Pinpoint the cell where the given text exists, returning its [x, y] midpoint coordinate. 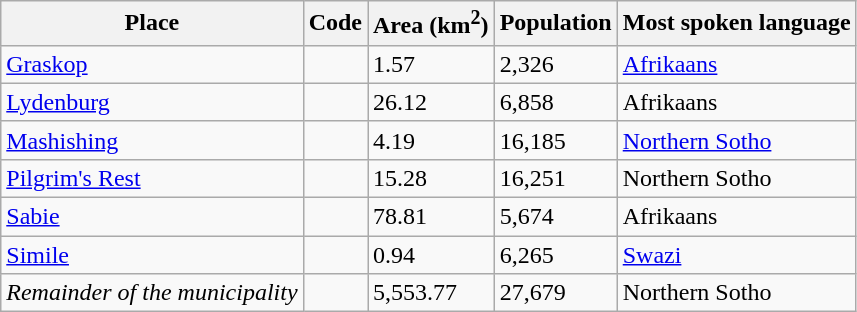
27,679 [556, 293]
1.57 [432, 64]
2,326 [556, 64]
Code [335, 24]
26.12 [432, 102]
Most spoken language [736, 24]
Swazi [736, 255]
Sabie [152, 217]
16,185 [556, 140]
Place [152, 24]
Population [556, 24]
Pilgrim's Rest [152, 178]
Remainder of the municipality [152, 293]
6,265 [556, 255]
15.28 [432, 178]
0.94 [432, 255]
Area (km2) [432, 24]
Graskop [152, 64]
4.19 [432, 140]
78.81 [432, 217]
5,674 [556, 217]
5,553.77 [432, 293]
Simile [152, 255]
Lydenburg [152, 102]
Mashishing [152, 140]
6,858 [556, 102]
16,251 [556, 178]
